Find where the given text appears and provide that cell's center as [x, y] coordinate. 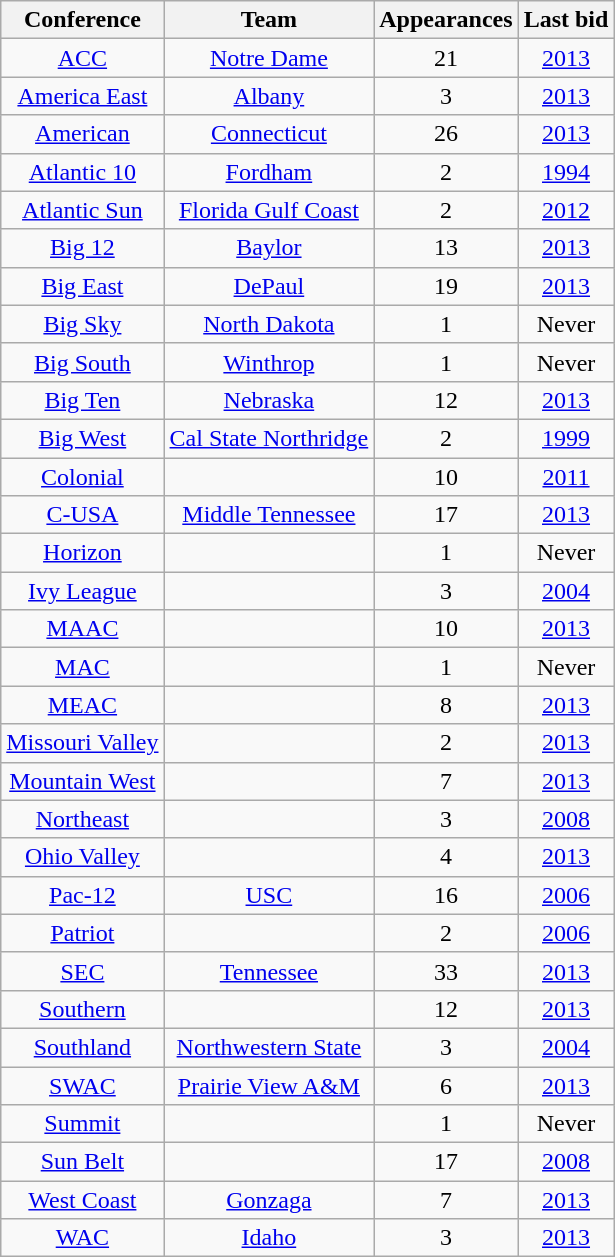
Pac-12 [82, 895]
Team [269, 20]
MAC [82, 667]
Tennessee [269, 971]
Winthrop [269, 362]
Prairie View A&M [269, 1085]
DePaul [269, 286]
33 [446, 971]
Gonzaga [269, 1200]
Northwestern State [269, 1047]
Ohio Valley [82, 857]
26 [446, 134]
16 [446, 895]
MAAC [82, 629]
Southland [82, 1047]
SEC [82, 971]
West Coast [82, 1200]
4 [446, 857]
Colonial [82, 477]
Ivy League [82, 591]
Albany [269, 96]
Big 12 [82, 248]
Mountain West [82, 781]
Big East [82, 286]
Horizon [82, 553]
Fordham [269, 172]
Northeast [82, 819]
Nebraska [269, 400]
Big Ten [82, 400]
Conference [82, 20]
Sun Belt [82, 1162]
Last bid [566, 20]
Atlantic Sun [82, 210]
13 [446, 248]
ACC [82, 58]
Connecticut [269, 134]
2011 [566, 477]
21 [446, 58]
1994 [566, 172]
2012 [566, 210]
19 [446, 286]
8 [446, 705]
America East [82, 96]
WAC [82, 1238]
1999 [566, 438]
Big South [82, 362]
Notre Dame [269, 58]
Florida Gulf Coast [269, 210]
6 [446, 1085]
Summit [82, 1124]
USC [269, 895]
Cal State Northridge [269, 438]
Atlantic 10 [82, 172]
American [82, 134]
Appearances [446, 20]
Southern [82, 1009]
SWAC [82, 1085]
Patriot [82, 933]
Baylor [269, 248]
Big West [82, 438]
C-USA [82, 515]
Big Sky [82, 324]
Missouri Valley [82, 743]
MEAC [82, 705]
Middle Tennessee [269, 515]
Idaho [269, 1238]
North Dakota [269, 324]
